Determine the [x, y] coordinate at the center of the cell enclosing the given text.  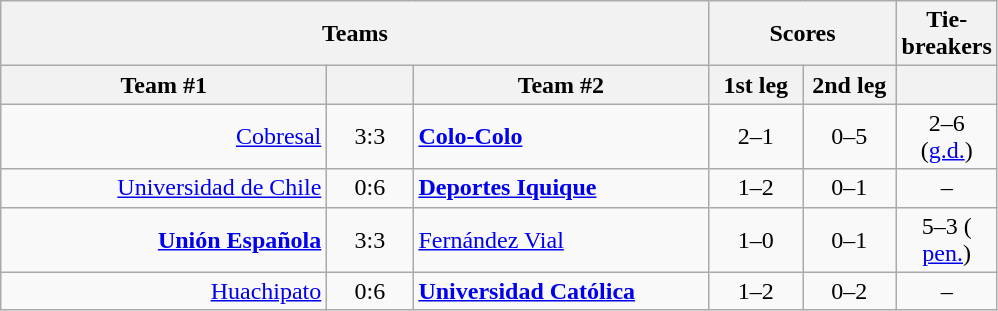
0–5 [849, 136]
5–3 ( pen.) [946, 240]
Universidad Católica [561, 291]
1–0 [756, 240]
2–6 (g.d.) [946, 136]
Tie-breakers [946, 34]
Teams [355, 34]
1st leg [756, 85]
Deportes Iquique [561, 188]
0–2 [849, 291]
Team #1 [164, 85]
2–1 [756, 136]
Colo-Colo [561, 136]
Universidad de Chile [164, 188]
Unión Española [164, 240]
Huachipato [164, 291]
Team #2 [561, 85]
Scores [802, 34]
Cobresal [164, 136]
Fernández Vial [561, 240]
2nd leg [849, 85]
